From the cell containing the given text, extract its center point as [X, Y] coordinate. 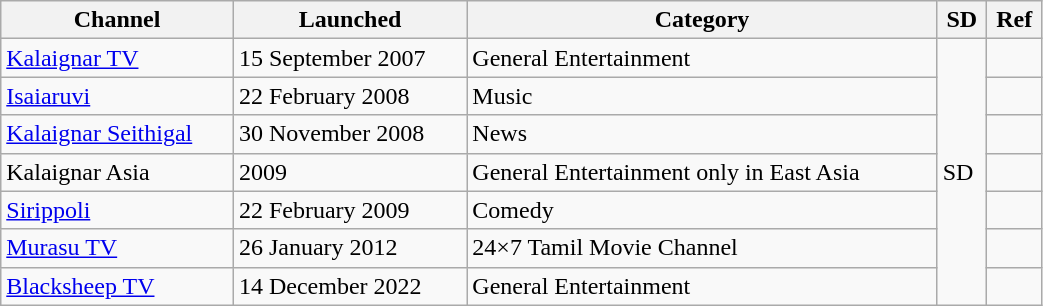
15 September 2007 [350, 58]
Kalaignar Asia [118, 172]
Kalaignar Seithigal [118, 134]
22 February 2008 [350, 96]
Category [702, 20]
News [702, 134]
Isaiaruvi [118, 96]
Launched [350, 20]
24×7 Tamil Movie Channel [702, 248]
Channel [118, 20]
Ref [1014, 20]
Blacksheep TV [118, 286]
Comedy [702, 210]
Sirippoli [118, 210]
Murasu TV [118, 248]
30 November 2008 [350, 134]
14 December 2022 [350, 286]
22 February 2009 [350, 210]
Music [702, 96]
2009 [350, 172]
26 January 2012 [350, 248]
Kalaignar TV [118, 58]
General Entertainment only in East Asia [702, 172]
